Return the [x, y] coordinate for the center point of the cell that contains the specified text.  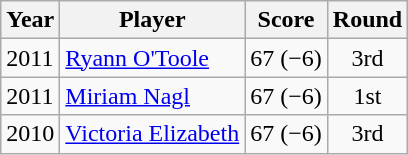
Victoria Elizabeth [152, 134]
Ryann O'Toole [152, 58]
Score [286, 20]
2010 [30, 134]
Player [152, 20]
Round [367, 20]
Year [30, 20]
1st [367, 96]
Miriam Nagl [152, 96]
